Identify which cell holds the provided text, then report its (x, y) central coordinate. 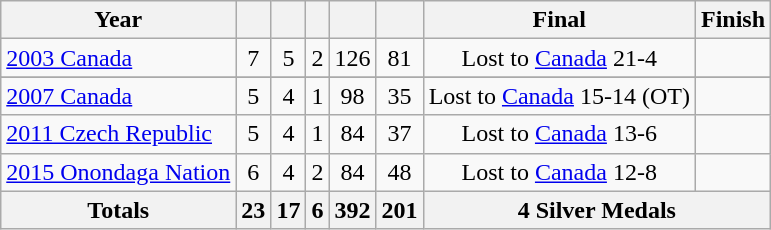
23 (254, 210)
Year (118, 20)
Lost to Canada 13-6 (559, 134)
48 (400, 172)
2007 Canada (118, 96)
7 (254, 58)
Lost to Canada 21-4 (559, 58)
Finish (732, 20)
Lost to Canada 12-8 (559, 172)
2003 Canada (118, 58)
201 (400, 210)
Lost to Canada 15-14 (OT) (559, 96)
37 (400, 134)
35 (400, 96)
Totals (118, 210)
98 (352, 96)
2011 Czech Republic (118, 134)
392 (352, 210)
17 (288, 210)
126 (352, 58)
81 (400, 58)
4 Silver Medals (596, 210)
Final (559, 20)
2015 Onondaga Nation (118, 172)
